From the cell containing the given text, extract its center point as (x, y) coordinate. 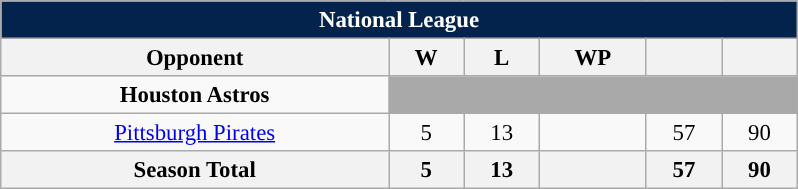
W (426, 58)
Houston Astros (195, 95)
Opponent (195, 58)
L (502, 58)
Season Total (195, 170)
Pittsburgh Pirates (195, 133)
WP (592, 58)
National League (399, 20)
